From the cell containing the given text, extract its center point as [X, Y] coordinate. 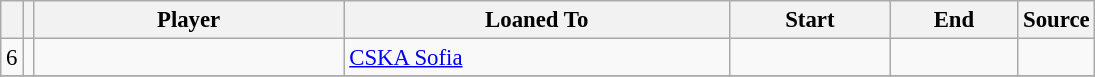
CSKA Sofia [537, 58]
Source [1056, 20]
Player [188, 20]
Start [810, 20]
6 [12, 58]
Loaned To [537, 20]
End [954, 20]
